Locate the cell with the specified text and output its [X, Y] center coordinate. 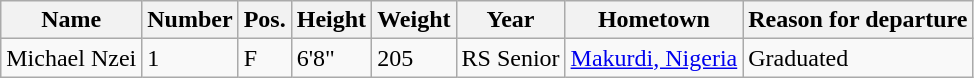
1 [190, 58]
RS Senior [510, 58]
Makurdi, Nigeria [654, 58]
6'8" [331, 58]
Weight [414, 20]
Reason for departure [858, 20]
205 [414, 58]
F [264, 58]
Height [331, 20]
Name [72, 20]
Hometown [654, 20]
Year [510, 20]
Michael Nzei [72, 58]
Pos. [264, 20]
Graduated [858, 58]
Number [190, 20]
